Locate the cell with the specified text and output its [x, y] center coordinate. 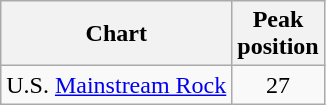
Peakposition [278, 34]
27 [278, 85]
Chart [116, 34]
U.S. Mainstream Rock [116, 85]
